For the text-containing cell, return its midpoint in (X, Y) coordinate format. 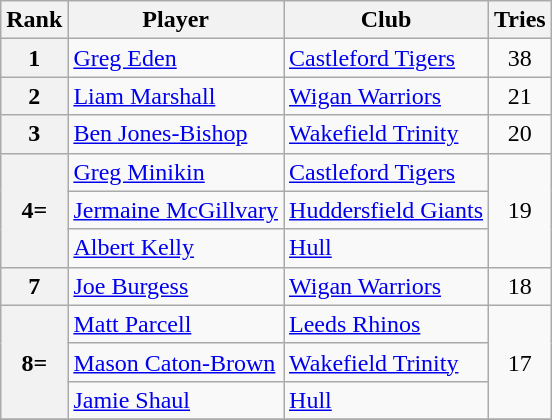
Matt Parcell (176, 324)
1 (34, 58)
Tries (520, 20)
8= (34, 362)
19 (520, 210)
4= (34, 210)
Huddersfield Giants (386, 210)
3 (34, 134)
Ben Jones-Bishop (176, 134)
Leeds Rhinos (386, 324)
Club (386, 20)
Rank (34, 20)
Greg Eden (176, 58)
Jamie Shaul (176, 400)
38 (520, 58)
Albert Kelly (176, 248)
7 (34, 286)
Liam Marshall (176, 96)
21 (520, 96)
17 (520, 362)
18 (520, 286)
Jermaine McGillvary (176, 210)
2 (34, 96)
Mason Caton-Brown (176, 362)
Player (176, 20)
Greg Minikin (176, 172)
Joe Burgess (176, 286)
20 (520, 134)
